Capture the cell that displays the provided text and extract its [x, y] central coordinate. 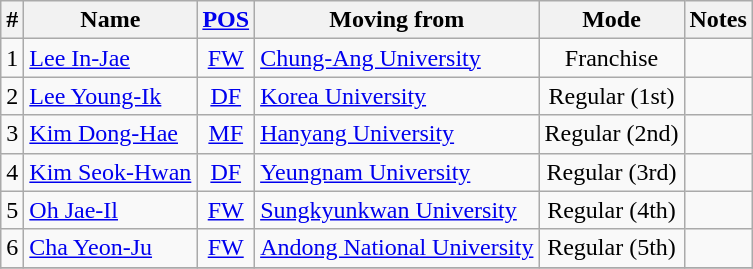
Lee Young-Ik [110, 96]
Regular (2nd) [612, 134]
Regular (5th) [612, 248]
Hanyang University [397, 134]
6 [12, 248]
Moving from [397, 20]
# [12, 20]
Chung-Ang University [397, 58]
Regular (4th) [612, 210]
Andong National University [397, 248]
3 [12, 134]
Cha Yeon-Ju [110, 248]
Oh Jae-Il [110, 210]
4 [12, 172]
Regular (3rd) [612, 172]
2 [12, 96]
Mode [612, 20]
Regular (1st) [612, 96]
POS [226, 20]
Kim Dong-Hae [110, 134]
Sungkyunkwan University [397, 210]
Lee In-Jae [110, 58]
5 [12, 210]
Notes [718, 20]
MF [226, 134]
Kim Seok-Hwan [110, 172]
Name [110, 20]
Korea University [397, 96]
1 [12, 58]
Franchise [612, 58]
Yeungnam University [397, 172]
